Scan for the cell matching the given text and deliver its [X, Y] coordinate at center. 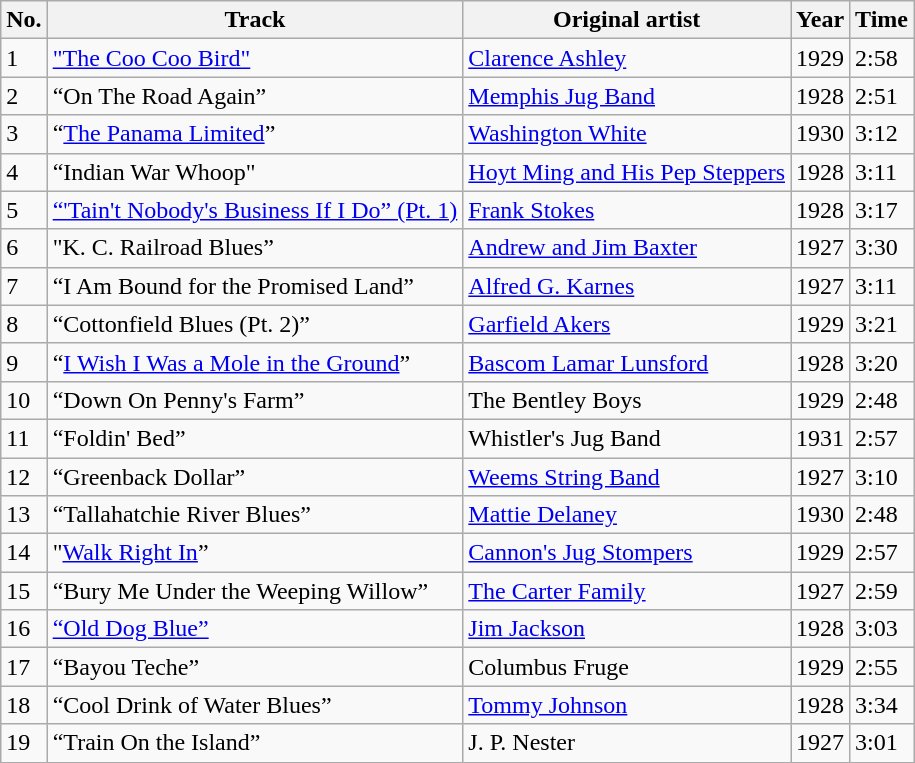
4 [24, 172]
11 [24, 438]
3:21 [882, 324]
Cannon's Jug Stompers [627, 553]
Columbus Fruge [627, 667]
“Bury Me Under the Weeping Willow” [255, 591]
“I Am Bound for the Promised Land” [255, 286]
7 [24, 286]
“Tallahatchie River Blues” [255, 515]
The Carter Family [627, 591]
2:55 [882, 667]
3:03 [882, 629]
Alfred G. Karnes [627, 286]
3:17 [882, 210]
2:59 [882, 591]
16 [24, 629]
9 [24, 362]
3:01 [882, 743]
15 [24, 591]
2 [24, 96]
“I Wish I Was a Mole in the Ground” [255, 362]
1931 [820, 438]
2:58 [882, 58]
“Bayou Teche” [255, 667]
Memphis Jug Band [627, 96]
“Old Dog Blue” [255, 629]
Tommy Johnson [627, 705]
3 [24, 134]
Clarence Ashley [627, 58]
"K. C. Railroad Blues” [255, 248]
Jim Jackson [627, 629]
3:34 [882, 705]
3:10 [882, 477]
14 [24, 553]
3:12 [882, 134]
6 [24, 248]
10 [24, 400]
“The Panama Limited” [255, 134]
The Bentley Boys [627, 400]
“On The Road Again” [255, 96]
"The Coo Coo Bird" [255, 58]
Hoyt Ming and His Pep Steppers [627, 172]
Frank Stokes [627, 210]
Mattie Delaney [627, 515]
“Greenback Dollar” [255, 477]
Track [255, 20]
“Train On the Island” [255, 743]
“'Tain't Nobody's Business If I Do” (Pt. 1) [255, 210]
5 [24, 210]
No. [24, 20]
“Indian War Whoop" [255, 172]
8 [24, 324]
"Walk Right In” [255, 553]
Andrew and Jim Baxter [627, 248]
12 [24, 477]
17 [24, 667]
2:51 [882, 96]
“Down On Penny's Farm” [255, 400]
Bascom Lamar Lunsford [627, 362]
Year [820, 20]
13 [24, 515]
“Foldin' Bed” [255, 438]
3:30 [882, 248]
18 [24, 705]
“Cottonfield Blues (Pt. 2)” [255, 324]
3:20 [882, 362]
Weems String Band [627, 477]
Whistler's Jug Band [627, 438]
Time [882, 20]
Garfield Akers [627, 324]
J. P. Nester [627, 743]
“Cool Drink of Water Blues” [255, 705]
1 [24, 58]
Washington White [627, 134]
Original artist [627, 20]
19 [24, 743]
